From the cell containing the given text, extract its center point as [x, y] coordinate. 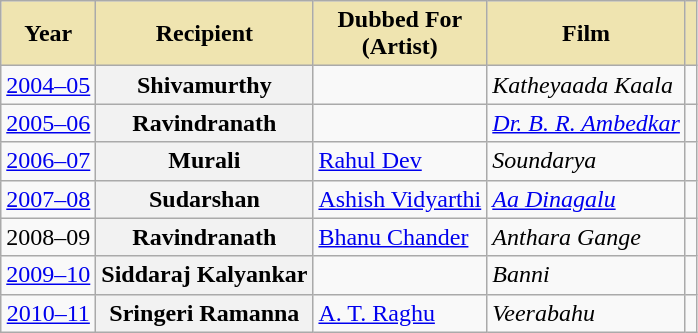
A. T. Raghu [400, 313]
Katheyaada Kaala [586, 85]
Sudarshan [204, 199]
Soundarya [586, 161]
Banni [586, 275]
2005–06 [48, 123]
2008–09 [48, 237]
Bhanu Chander [400, 237]
Ashish Vidyarthi [400, 199]
Anthara Gange [586, 237]
2006–07 [48, 161]
Murali [204, 161]
Dubbed For(Artist) [400, 34]
Shivamurthy [204, 85]
Year [48, 34]
Aa Dinagalu [586, 199]
Veerabahu [586, 313]
Sringeri Ramanna [204, 313]
2004–05 [48, 85]
Siddaraj Kalyankar [204, 275]
Recipient [204, 34]
Dr. B. R. Ambedkar [586, 123]
Rahul Dev [400, 161]
2009–10 [48, 275]
Film [586, 34]
2007–08 [48, 199]
2010–11 [48, 313]
